Detect which cell encompasses the target text, then output its (X, Y) center coordinate. 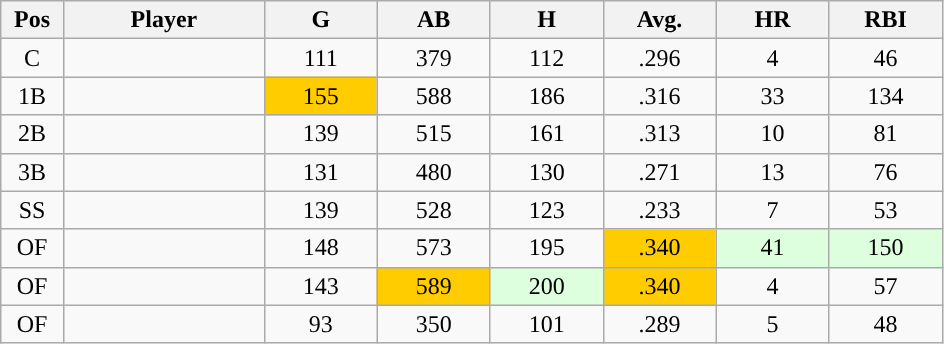
3B (32, 172)
.233 (660, 210)
81 (886, 134)
123 (546, 210)
111 (320, 58)
200 (546, 286)
10 (772, 134)
5 (772, 324)
Avg. (660, 20)
41 (772, 248)
SS (32, 210)
13 (772, 172)
.313 (660, 134)
.316 (660, 96)
150 (886, 248)
480 (434, 172)
143 (320, 286)
46 (886, 58)
130 (546, 172)
515 (434, 134)
C (32, 58)
350 (434, 324)
588 (434, 96)
57 (886, 286)
93 (320, 324)
112 (546, 58)
.289 (660, 324)
148 (320, 248)
HR (772, 20)
2B (32, 134)
7 (772, 210)
H (546, 20)
186 (546, 96)
131 (320, 172)
155 (320, 96)
134 (886, 96)
195 (546, 248)
G (320, 20)
53 (886, 210)
589 (434, 286)
AB (434, 20)
48 (886, 324)
RBI (886, 20)
Player (164, 20)
379 (434, 58)
1B (32, 96)
Pos (32, 20)
.296 (660, 58)
.271 (660, 172)
33 (772, 96)
76 (886, 172)
161 (546, 134)
573 (434, 248)
528 (434, 210)
101 (546, 324)
